Find where the given text appears and provide that cell's center as [X, Y] coordinate. 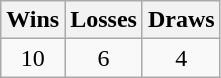
Draws [181, 20]
6 [104, 58]
Wins [33, 20]
Losses [104, 20]
4 [181, 58]
10 [33, 58]
